Output the (x, y) coordinate of the center of the cell containing the given text.  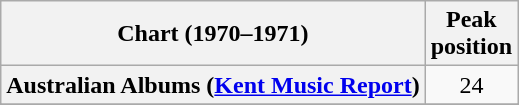
24 (471, 85)
Australian Albums (Kent Music Report) (213, 85)
Chart (1970–1971) (213, 34)
Peakposition (471, 34)
